From the cell containing the given text, extract its center point as [x, y] coordinate. 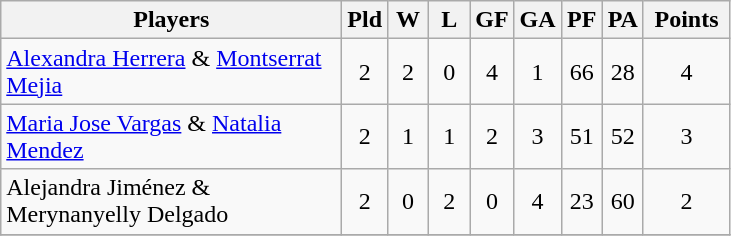
66 [582, 72]
28 [622, 72]
Alexandra Herrera & Montserrat Mejia [172, 72]
Alejandra Jiménez & Merynanyelly Delgado [172, 202]
Maria Jose Vargas & Natalia Mendez [172, 136]
23 [582, 202]
52 [622, 136]
PA [622, 20]
Pld [365, 20]
PF [582, 20]
L [450, 20]
W [408, 20]
Points [686, 20]
GA [538, 20]
GF [492, 20]
Players [172, 20]
51 [582, 136]
60 [622, 202]
